Locate the cell with the specified text and output its [x, y] center coordinate. 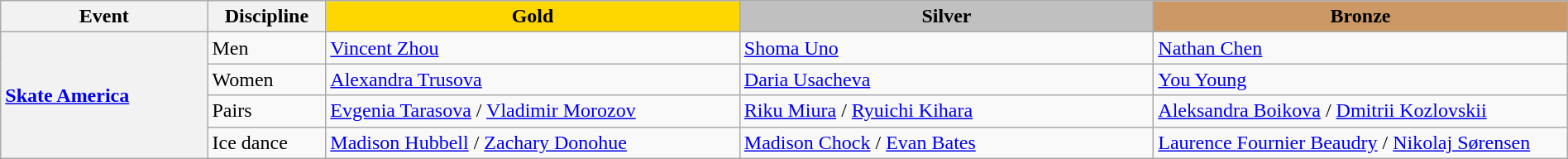
Ice dance [266, 142]
You Young [1360, 79]
Pairs [266, 111]
Vincent Zhou [533, 48]
Madison Hubbell / Zachary Donohue [533, 142]
Evgenia Tarasova / Vladimir Morozov [533, 111]
Daria Usacheva [946, 79]
Riku Miura / Ryuichi Kihara [946, 111]
Discipline [266, 17]
Laurence Fournier Beaudry / Nikolaj Sørensen [1360, 142]
Shoma Uno [946, 48]
Nathan Chen [1360, 48]
Skate America [104, 95]
Silver [946, 17]
Alexandra Trusova [533, 79]
Madison Chock / Evan Bates [946, 142]
Aleksandra Boikova / Dmitrii Kozlovskii [1360, 111]
Women [266, 79]
Bronze [1360, 17]
Men [266, 48]
Event [104, 17]
Gold [533, 17]
